Output the (X, Y) coordinate of the center of the cell containing the given text.  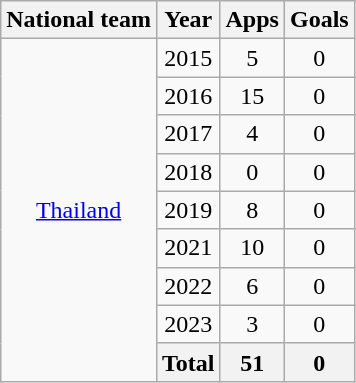
National team (79, 20)
8 (252, 210)
10 (252, 248)
Apps (252, 20)
2021 (188, 248)
Thailand (79, 210)
4 (252, 134)
3 (252, 324)
5 (252, 58)
2022 (188, 286)
2016 (188, 96)
2015 (188, 58)
15 (252, 96)
2019 (188, 210)
6 (252, 286)
2017 (188, 134)
Total (188, 362)
51 (252, 362)
2018 (188, 172)
Goals (319, 20)
2023 (188, 324)
Year (188, 20)
